Determine the (x, y) coordinate at the center of the cell enclosing the given text.  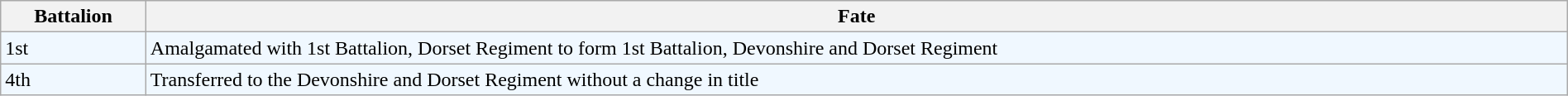
1st (74, 48)
Battalion (74, 17)
Transferred to the Devonshire and Dorset Regiment without a change in title (857, 79)
Amalgamated with 1st Battalion, Dorset Regiment to form 1st Battalion, Devonshire and Dorset Regiment (857, 48)
4th (74, 79)
Fate (857, 17)
